For the text-containing cell, return its midpoint in (X, Y) coordinate format. 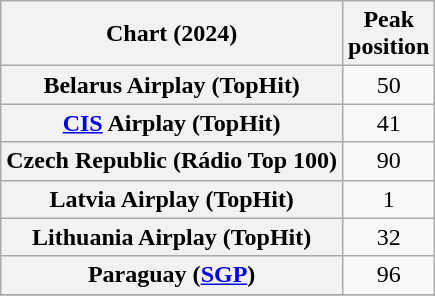
CIS Airplay (TopHit) (172, 123)
Chart (2024) (172, 34)
Belarus Airplay (TopHit) (172, 85)
Czech Republic (Rádio Top 100) (172, 161)
Lithuania Airplay (TopHit) (172, 237)
41 (389, 123)
Peakposition (389, 34)
90 (389, 161)
50 (389, 85)
Paraguay (SGP) (172, 275)
96 (389, 275)
1 (389, 199)
Latvia Airplay (TopHit) (172, 199)
32 (389, 237)
